For the text-containing cell, return its midpoint in [X, Y] coordinate format. 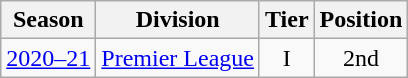
I [286, 58]
2nd [361, 58]
Premier League [178, 58]
2020–21 [48, 58]
Position [361, 20]
Season [48, 20]
Division [178, 20]
Tier [286, 20]
